Return the [x, y] coordinate for the center point of the cell that contains the specified text.  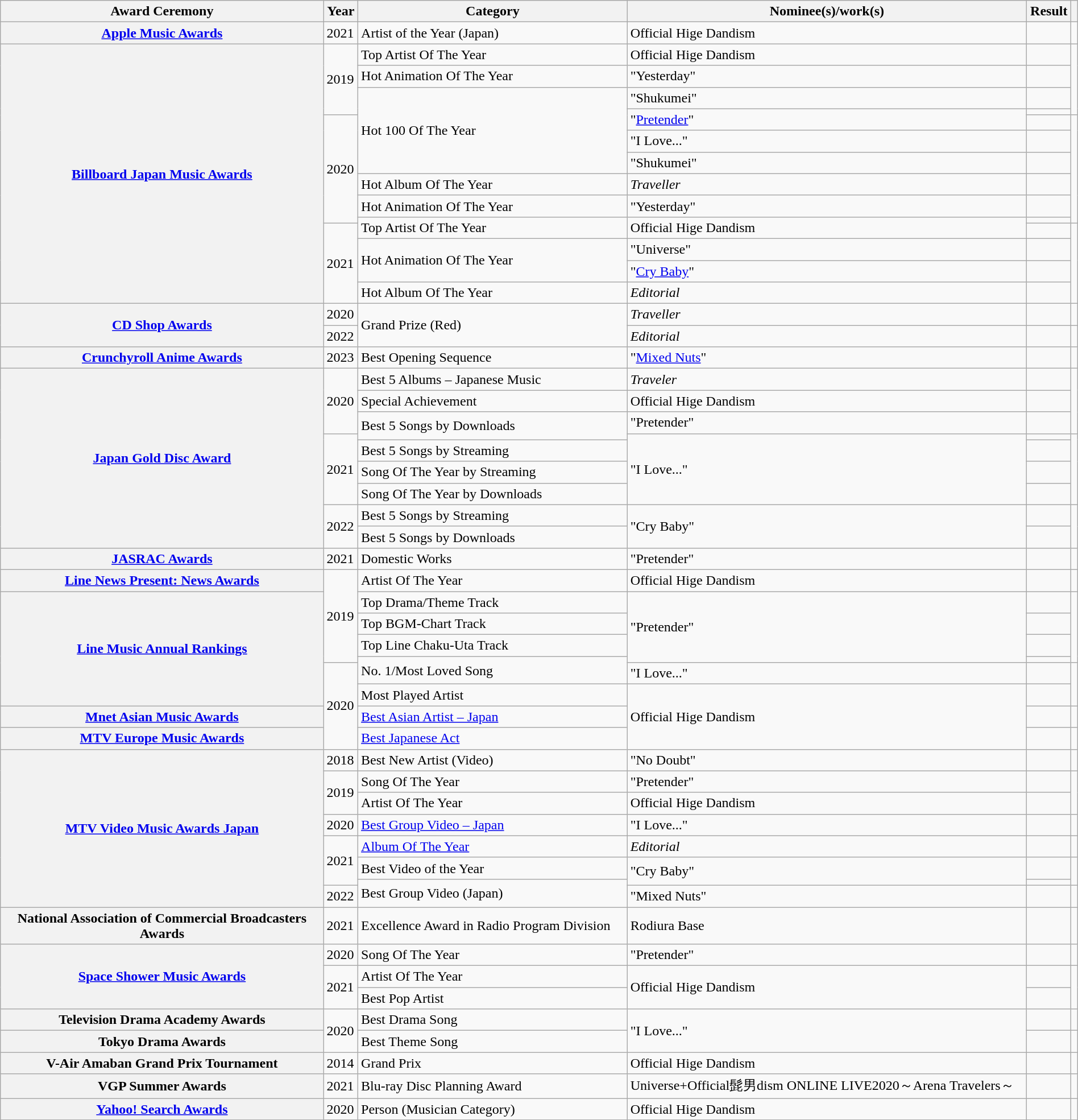
Album Of The Year [493, 846]
Line Music Annual Rankings [162, 648]
Top Drama/Theme Track [493, 602]
2018 [341, 760]
Special Achievement [493, 401]
V-Air Amaban Grand Prix Tournament [162, 1063]
Year [341, 11]
Billboard Japan Music Awards [162, 174]
Domestic Works [493, 559]
Crunchyroll Anime Awards [162, 358]
Best Group Video (Japan) [493, 893]
Best Group Video – Japan [493, 825]
Top BGM-Chart Track [493, 624]
No. 1/Most Loved Song [493, 670]
Person (Musician Category) [493, 1109]
Result [1049, 11]
"Universe" [827, 249]
VGP Summer Awards [162, 1086]
Television Drama Academy Awards [162, 1020]
JASRAC Awards [162, 559]
Song Of The Year by Downloads [493, 494]
CD Shop Awards [162, 325]
Tokyo Drama Awards [162, 1042]
Best Pop Artist [493, 998]
Blu-ray Disc Planning Award [493, 1086]
"No Doubt" [827, 760]
Artist of the Year (Japan) [493, 33]
Best Japanese Act [493, 738]
Grand Prize (Red) [493, 325]
Most Played Artist [493, 695]
Yahoo! Search Awards [162, 1109]
Best Theme Song [493, 1042]
Space Shower Music Awards [162, 977]
Best New Artist (Video) [493, 760]
Category [493, 11]
Best 5 Albums – Japanese Music [493, 379]
Award Ceremony [162, 11]
National Association of Commercial Broadcasters Awards [162, 925]
Line News Present: News Awards [162, 580]
Excellence Award in Radio Program Division [493, 925]
MTV Video Music Awards Japan [162, 828]
Mnet Asian Music Awards [162, 717]
Best Video of the Year [493, 868]
Nominee(s)/work(s) [827, 11]
Hot 100 Of The Year [493, 130]
2014 [341, 1063]
MTV Europe Music Awards [162, 738]
Best Drama Song [493, 1020]
Japan Gold Disc Award [162, 458]
2023 [341, 358]
Best Opening Sequence [493, 358]
Traveler [827, 379]
Top Line Chaku-Uta Track [493, 646]
Universe+Official髭男dism ONLINE LIVE2020～Arena Travelers～ [827, 1086]
Song Of The Year by Streaming [493, 472]
Apple Music Awards [162, 33]
Best Asian Artist – Japan [493, 717]
Grand Prix [493, 1063]
Rodiura Base [827, 925]
